Determine the (X, Y) coordinate at the center of the cell enclosing the given text.  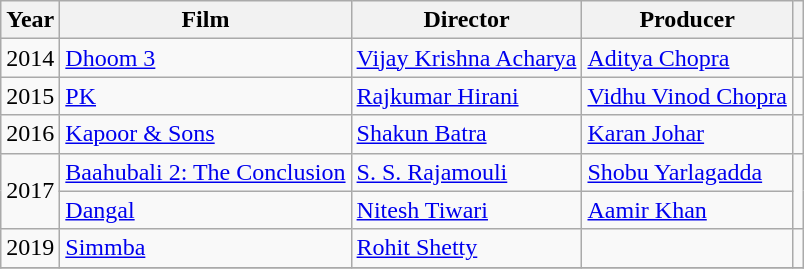
Nitesh Tiwari (466, 210)
Vijay Krishna Acharya (466, 58)
Karan Johar (687, 134)
S. S. Rajamouli (466, 172)
Director (466, 20)
PK (206, 96)
2017 (30, 191)
Aditya Chopra (687, 58)
Rajkumar Hirani (466, 96)
Producer (687, 20)
Kapoor & Sons (206, 134)
2019 (30, 248)
2014 (30, 58)
Rohit Shetty (466, 248)
Dhoom 3 (206, 58)
2016 (30, 134)
Dangal (206, 210)
Year (30, 20)
2015 (30, 96)
Aamir Khan (687, 210)
Baahubali 2: The Conclusion (206, 172)
Simmba (206, 248)
Shakun Batra (466, 134)
Shobu Yarlagadda (687, 172)
Film (206, 20)
Vidhu Vinod Chopra (687, 96)
